Pinpoint the cell where the given text exists, returning its [X, Y] midpoint coordinate. 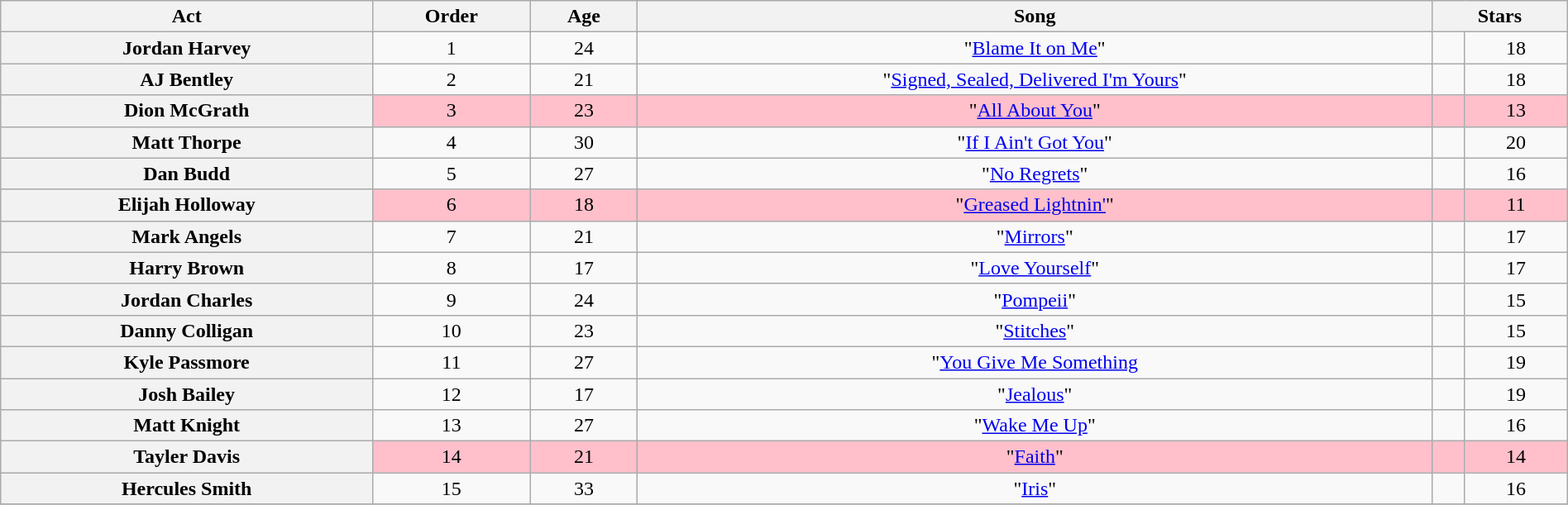
"All About You" [1035, 111]
AJ Bentley [187, 79]
10 [452, 331]
"If I Ain't Got You" [1035, 142]
4 [452, 142]
Order [452, 17]
"Stitches" [1035, 331]
"Love Yourself" [1035, 268]
Age [584, 17]
12 [452, 394]
"You Give Me Something [1035, 362]
6 [452, 205]
Mark Angels [187, 236]
"Blame It on Me" [1035, 48]
Dan Budd [187, 174]
"Jealous" [1035, 394]
1 [452, 48]
30 [584, 142]
Harry Brown [187, 268]
Dion McGrath [187, 111]
Song [1035, 17]
Matt Thorpe [187, 142]
Danny Colligan [187, 331]
Hercules Smith [187, 488]
5 [452, 174]
"No Regrets" [1035, 174]
Jordan Charles [187, 299]
"Wake Me Up" [1035, 426]
Tayler Davis [187, 457]
"Iris" [1035, 488]
8 [452, 268]
20 [1516, 142]
Stars [1500, 17]
Act [187, 17]
"Mirrors" [1035, 236]
Elijah Holloway [187, 205]
Josh Bailey [187, 394]
2 [452, 79]
33 [584, 488]
"Greased Lightnin'" [1035, 205]
7 [452, 236]
Kyle Passmore [187, 362]
"Signed, Sealed, Delivered I'm Yours" [1035, 79]
3 [452, 111]
Matt Knight [187, 426]
Jordan Harvey [187, 48]
"Pompeii" [1035, 299]
9 [452, 299]
"Faith" [1035, 457]
